For the text-containing cell, return its midpoint in [X, Y] coordinate format. 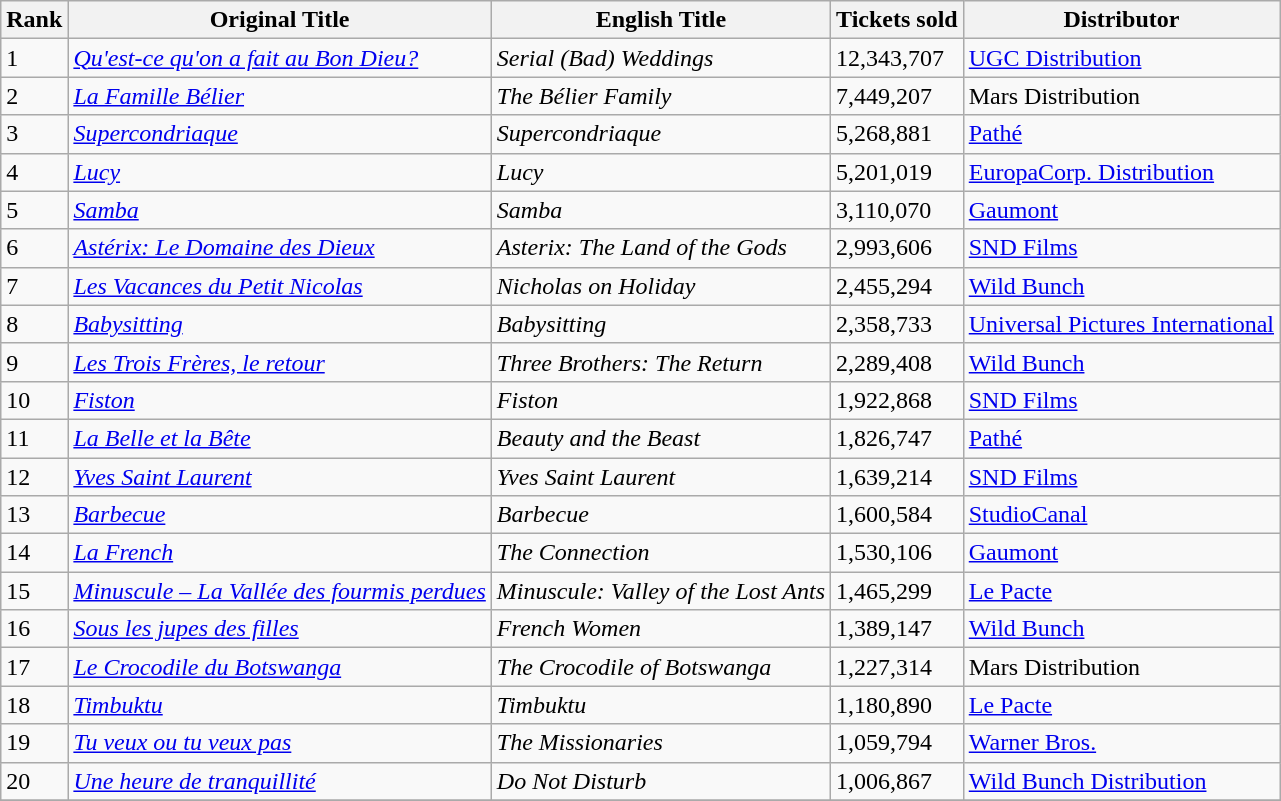
Rank [34, 20]
Nicholas on Holiday [660, 286]
Wild Bunch Distribution [1121, 781]
Le Crocodile du Botswanga [280, 667]
Qu'est-ce qu'on a fait au Bon Dieu? [280, 58]
Beauty and the Beast [660, 438]
Three Brothers: The Return [660, 362]
Universal Pictures International [1121, 324]
Serial (Bad) Weddings [660, 58]
La French [280, 553]
French Women [660, 629]
Tu veux ou tu veux pas [280, 743]
1,826,747 [898, 438]
4 [34, 172]
16 [34, 629]
Les Trois Frères, le retour [280, 362]
1,600,584 [898, 515]
Distributor [1121, 20]
Minuscule: Valley of the Lost Ants [660, 591]
1,922,868 [898, 400]
15 [34, 591]
2,993,606 [898, 248]
English Title [660, 20]
The Crocodile of Botswanga [660, 667]
Sous les jupes des filles [280, 629]
5,268,881 [898, 134]
1,006,867 [898, 781]
Do Not Disturb [660, 781]
Astérix: Le Domaine des Dieux [280, 248]
1,059,794 [898, 743]
1 [34, 58]
17 [34, 667]
The Bélier Family [660, 96]
3,110,070 [898, 210]
1,465,299 [898, 591]
12,343,707 [898, 58]
Original Title [280, 20]
7,449,207 [898, 96]
12 [34, 477]
13 [34, 515]
2,289,408 [898, 362]
Asterix: The Land of the Gods [660, 248]
EuropaCorp. Distribution [1121, 172]
UGC Distribution [1121, 58]
3 [34, 134]
7 [34, 286]
2 [34, 96]
1,180,890 [898, 705]
StudioCanal [1121, 515]
9 [34, 362]
1,389,147 [898, 629]
The Missionaries [660, 743]
18 [34, 705]
8 [34, 324]
10 [34, 400]
19 [34, 743]
Une heure de tranquillité [280, 781]
Warner Bros. [1121, 743]
5 [34, 210]
1,530,106 [898, 553]
1,639,214 [898, 477]
11 [34, 438]
2,358,733 [898, 324]
2,455,294 [898, 286]
14 [34, 553]
Les Vacances du Petit Nicolas [280, 286]
La Famille Bélier [280, 96]
The Connection [660, 553]
Tickets sold [898, 20]
1,227,314 [898, 667]
Minuscule – La Vallée des fourmis perdues [280, 591]
5,201,019 [898, 172]
20 [34, 781]
6 [34, 248]
La Belle et la Bête [280, 438]
